Identify which cell holds the provided text, then report its (X, Y) central coordinate. 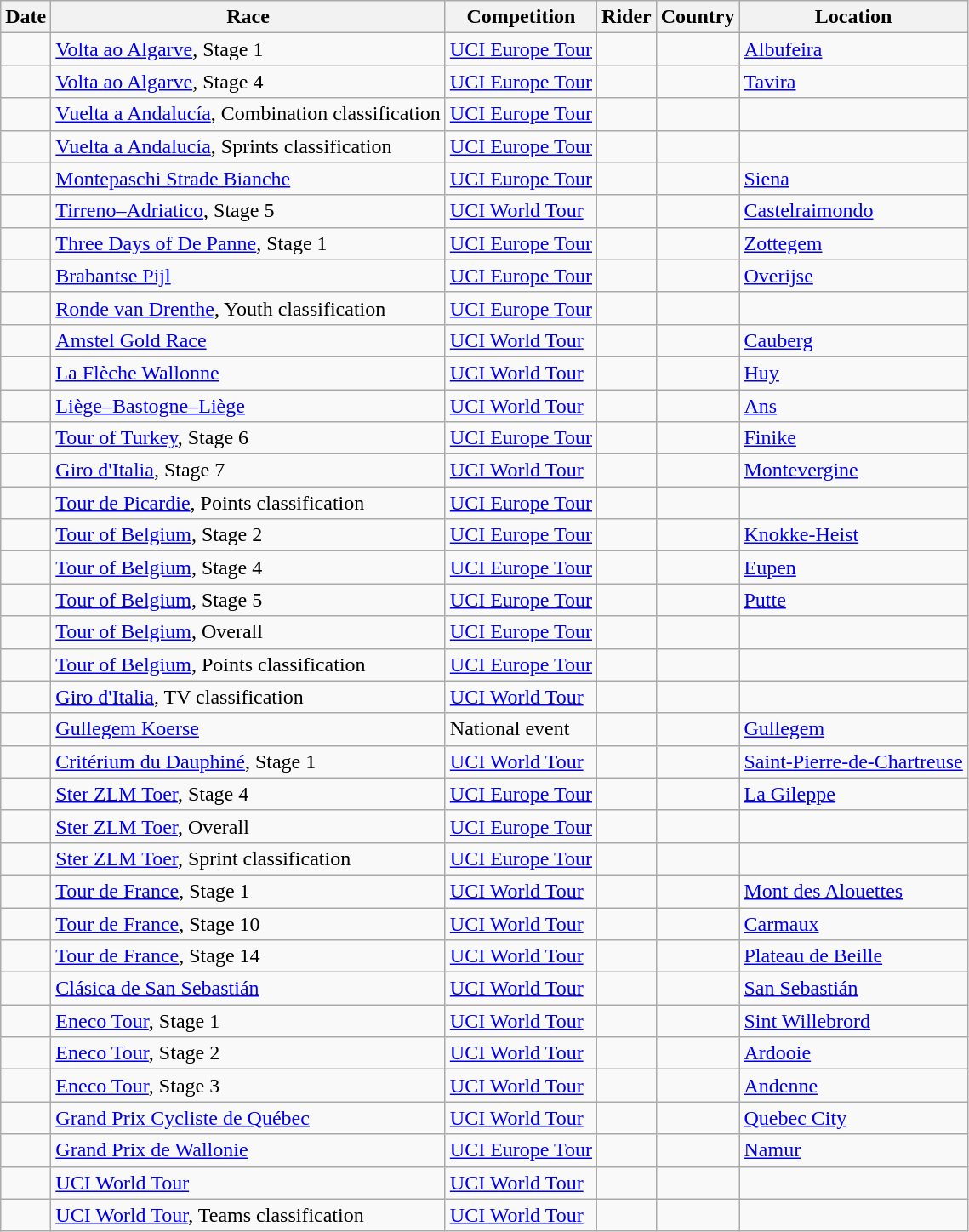
Eneco Tour, Stage 3 (248, 1086)
Tavira (853, 82)
Location (853, 17)
Eupen (853, 568)
Albufeira (853, 49)
Tour of Belgium, Stage 4 (248, 568)
Gullegem Koerse (248, 729)
Overijse (853, 276)
Date (26, 17)
La Gileppe (853, 794)
Montepaschi Strade Bianche (248, 179)
Competition (521, 17)
La Flèche Wallonne (248, 373)
Rider (627, 17)
Giro d'Italia, TV classification (248, 697)
Carmaux (853, 923)
Namur (853, 1150)
Gullegem (853, 729)
Tour de Picardie, Points classification (248, 503)
Tour of Belgium, Points classification (248, 664)
Three Days of De Panne, Stage 1 (248, 243)
Clásica de San Sebastián (248, 989)
Tour of Belgium, Stage 5 (248, 600)
Ronde van Drenthe, Youth classification (248, 308)
Tour of Belgium, Stage 2 (248, 535)
Tour de France, Stage 14 (248, 956)
Grand Prix Cycliste de Québec (248, 1118)
Putte (853, 600)
Volta ao Algarve, Stage 1 (248, 49)
Zottegem (853, 243)
Brabantse Pijl (248, 276)
Ster ZLM Toer, Stage 4 (248, 794)
Eneco Tour, Stage 1 (248, 1021)
Critérium du Dauphiné, Stage 1 (248, 761)
Liège–Bastogne–Liège (248, 406)
Sint Willebrord (853, 1021)
Race (248, 17)
Andenne (853, 1086)
Ardooie (853, 1053)
Country (698, 17)
Huy (853, 373)
Vuelta a Andalucía, Sprints classification (248, 146)
Tirreno–Adriatico, Stage 5 (248, 211)
Siena (853, 179)
Tour of Belgium, Overall (248, 632)
Saint-Pierre-de-Chartreuse (853, 761)
Ans (853, 406)
Grand Prix de Wallonie (248, 1150)
Ster ZLM Toer, Sprint classification (248, 858)
Cauberg (853, 340)
Amstel Gold Race (248, 340)
Knokke-Heist (853, 535)
Finike (853, 438)
Volta ao Algarve, Stage 4 (248, 82)
Vuelta a Andalucía, Combination classification (248, 114)
Plateau de Beille (853, 956)
Ster ZLM Toer, Overall (248, 826)
Montevergine (853, 471)
Tour de France, Stage 1 (248, 891)
Eneco Tour, Stage 2 (248, 1053)
Castelraimondo (853, 211)
Giro d'Italia, Stage 7 (248, 471)
Mont des Alouettes (853, 891)
Tour de France, Stage 10 (248, 923)
Tour of Turkey, Stage 6 (248, 438)
National event (521, 729)
UCI World Tour, Teams classification (248, 1215)
Quebec City (853, 1118)
San Sebastián (853, 989)
